Pinpoint the cell where the given text exists, returning its (X, Y) midpoint coordinate. 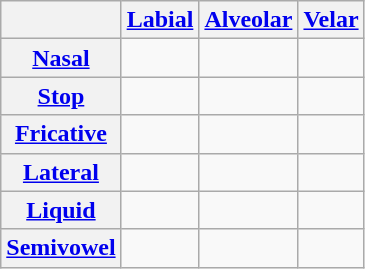
Stop (61, 96)
Nasal (61, 58)
Semivowel (61, 248)
Lateral (61, 172)
Alveolar (248, 20)
Velar (331, 20)
Fricative (61, 134)
Liquid (61, 210)
Labial (160, 20)
